Detect which cell encompasses the target text, then output its [x, y] center coordinate. 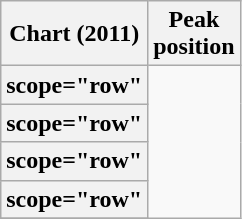
Chart (2011) [74, 34]
Peakposition [194, 34]
